Find where the given text appears and provide that cell's center as [X, Y] coordinate. 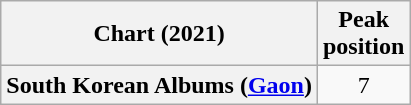
7 [363, 85]
Peakposition [363, 34]
Chart (2021) [160, 34]
South Korean Albums (Gaon) [160, 85]
